Search for the cell housing the specified text and yield its (X, Y) center coordinate. 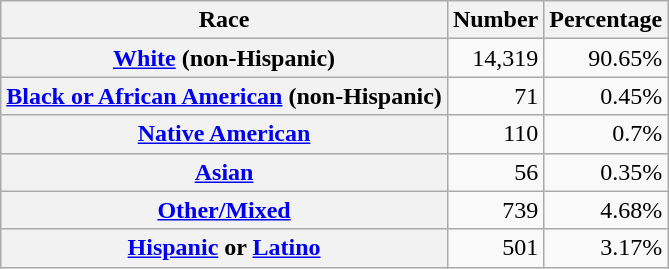
0.7% (606, 134)
501 (495, 248)
3.17% (606, 248)
Black or African American (non-Hispanic) (224, 96)
Native American (224, 134)
0.35% (606, 172)
0.45% (606, 96)
4.68% (606, 210)
Number (495, 20)
739 (495, 210)
110 (495, 134)
71 (495, 96)
Hispanic or Latino (224, 248)
Percentage (606, 20)
Other/Mixed (224, 210)
White (non-Hispanic) (224, 58)
14,319 (495, 58)
56 (495, 172)
Race (224, 20)
Asian (224, 172)
90.65% (606, 58)
